Return the [X, Y] coordinate for the center point of the cell that contains the specified text.  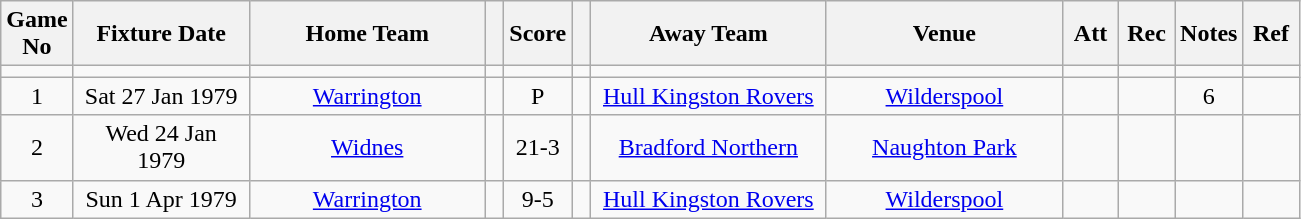
Sat 27 Jan 1979 [161, 96]
Sun 1 Apr 1979 [161, 199]
Rec [1147, 34]
Widnes [367, 148]
6 [1209, 96]
Away Team [708, 34]
9-5 [538, 199]
3 [37, 199]
Naughton Park [944, 148]
Ref [1271, 34]
21-3 [538, 148]
P [538, 96]
Fixture Date [161, 34]
2 [37, 148]
1 [37, 96]
Bradford Northern [708, 148]
Venue [944, 34]
Score [538, 34]
Game No [37, 34]
Wed 24 Jan 1979 [161, 148]
Notes [1209, 34]
Att [1090, 34]
Home Team [367, 34]
